Search for the cell housing the specified text and yield its [x, y] center coordinate. 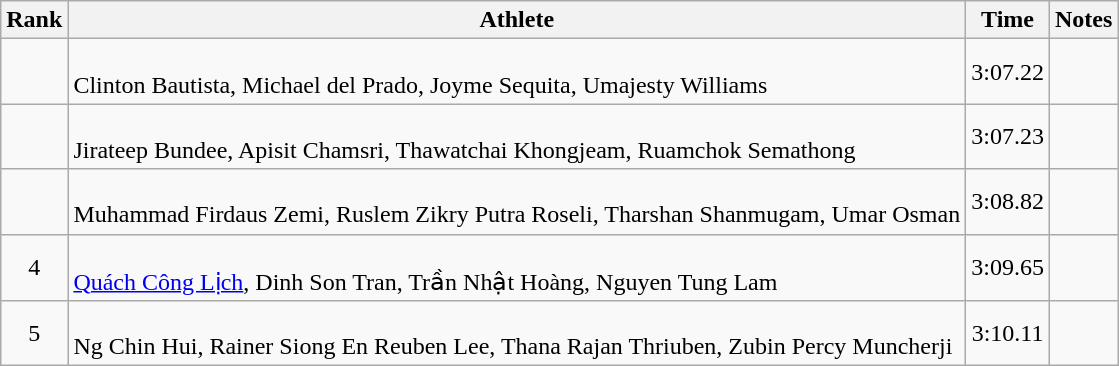
5 [34, 334]
3:07.22 [1008, 72]
3:09.65 [1008, 268]
4 [34, 268]
3:07.23 [1008, 136]
3:08.82 [1008, 202]
Time [1008, 20]
Athlete [517, 20]
Clinton Bautista, Michael del Prado, Joyme Sequita, Umajesty Williams [517, 72]
Rank [34, 20]
3:10.11 [1008, 334]
Quách Công Lịch, Dinh Son Tran, Trần Nhật Hoàng, Nguyen Tung Lam [517, 268]
Jirateep Bundee, Apisit Chamsri, Thawatchai Khongjeam, Ruamchok Semathong [517, 136]
Muhammad Firdaus Zemi, Ruslem Zikry Putra Roseli, Tharshan Shanmugam, Umar Osman [517, 202]
Ng Chin Hui, Rainer Siong En Reuben Lee, Thana Rajan Thriuben, Zubin Percy Muncherji [517, 334]
Notes [1083, 20]
